Scan for the cell matching the given text and deliver its (X, Y) coordinate at center. 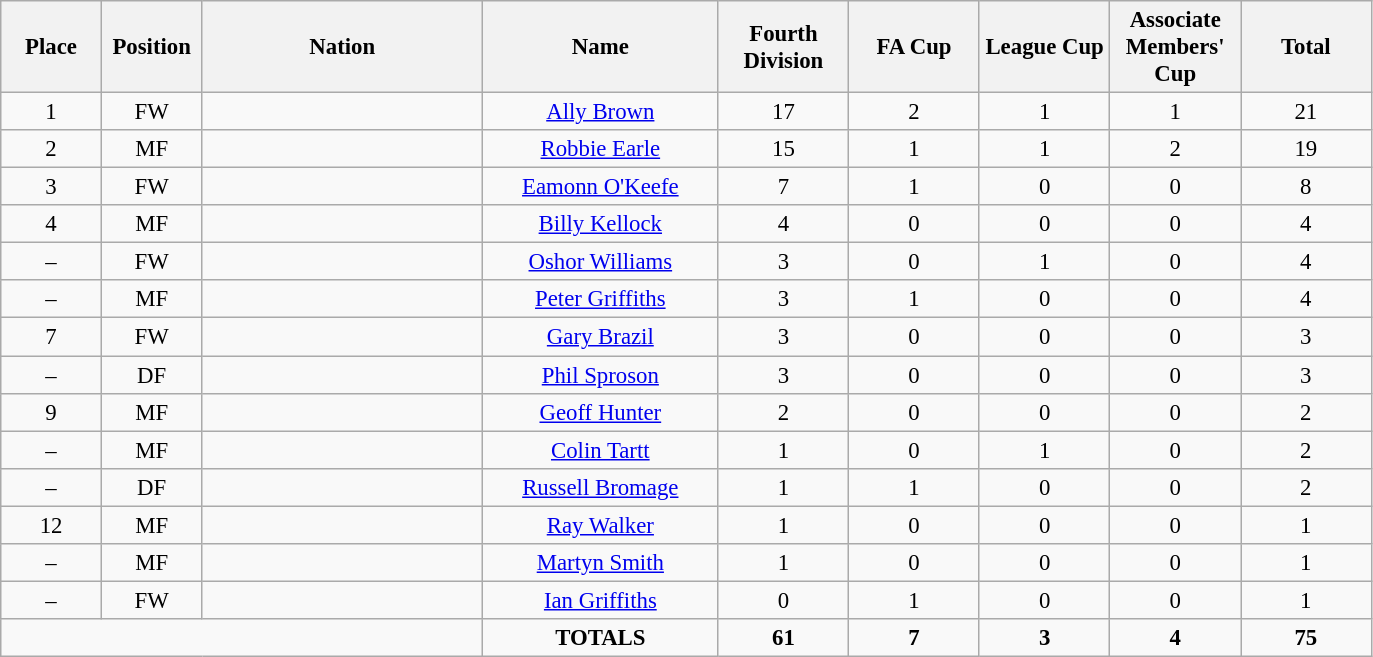
75 (1306, 638)
12 (52, 525)
Russell Bromage (601, 487)
21 (1306, 112)
Robbie Earle (601, 149)
Position (152, 47)
Total (1306, 47)
Oshor Williams (601, 262)
61 (784, 638)
Peter Griffiths (601, 299)
Geoff Hunter (601, 412)
9 (52, 412)
15 (784, 149)
Nation (342, 47)
Eamonn O'Keefe (601, 187)
Place (52, 47)
Name (601, 47)
Ally Brown (601, 112)
Associate Members' Cup (1176, 47)
Gary Brazil (601, 337)
17 (784, 112)
Fourth Division (784, 47)
Billy Kellock (601, 224)
Martyn Smith (601, 563)
19 (1306, 149)
Phil Sproson (601, 375)
FA Cup (914, 47)
Ian Griffiths (601, 600)
TOTALS (601, 638)
Ray Walker (601, 525)
8 (1306, 187)
League Cup (1044, 47)
Colin Tartt (601, 450)
